Provide the (x, y) coordinate of the cell's center where the given text is located.  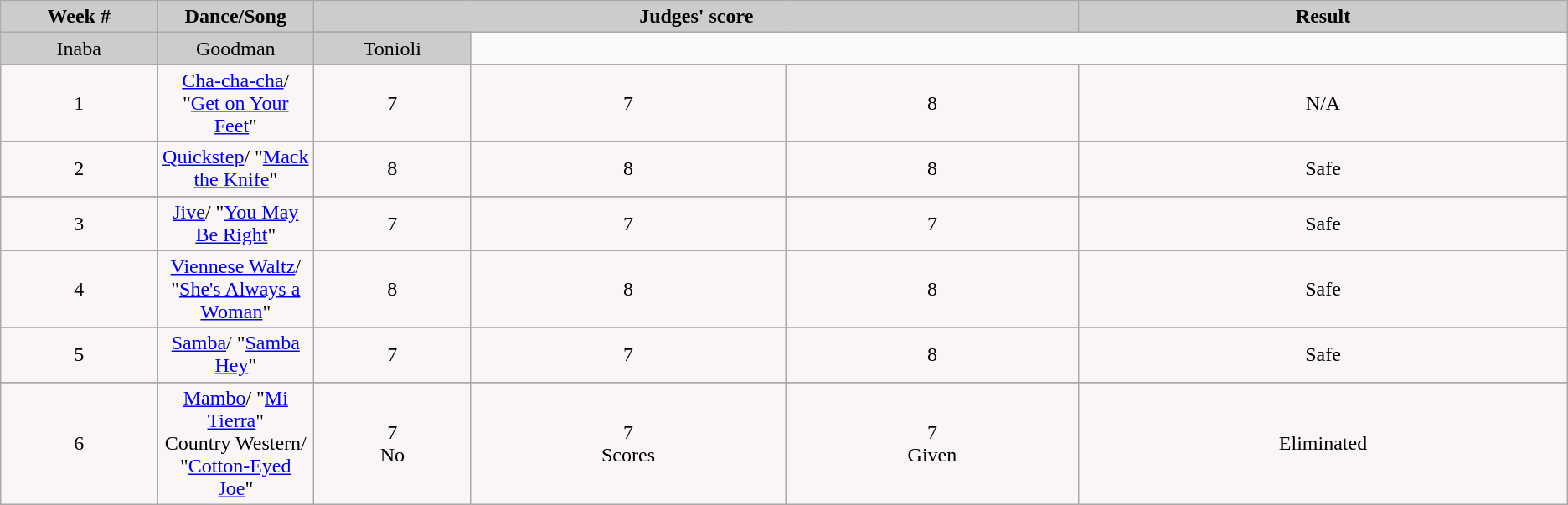
Tonioli (392, 49)
Result (1323, 17)
6 (79, 443)
7No (392, 443)
Samba/ "Samba Hey" (236, 355)
7Given (932, 443)
5 (79, 355)
3 (79, 223)
Inaba (79, 49)
1 (79, 103)
Dance/Song (236, 17)
Cha-cha-cha/ "Get on Your Feet" (236, 103)
2 (79, 169)
Goodman (236, 49)
Viennese Waltz/ "She's Always a Woman" (236, 289)
Quickstep/ "Mack the Knife" (236, 169)
7Scores (628, 443)
Eliminated (1323, 443)
Judges' score (697, 17)
N/A (1323, 103)
4 (79, 289)
Mambo/ "Mi Tierra"Country Western/ "Cotton-Eyed Joe" (236, 443)
Jive/ "You May Be Right" (236, 223)
Week # (79, 17)
